For the text-containing cell, return its midpoint in (x, y) coordinate format. 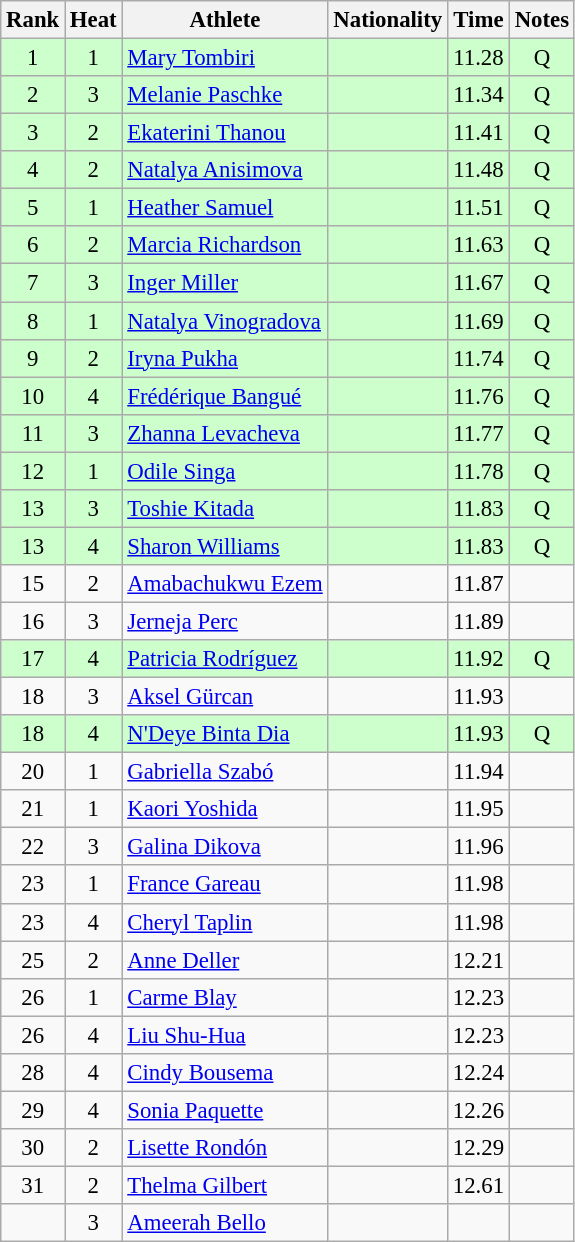
11.77 (478, 433)
Natalya Vinogradova (225, 321)
Marcia Richardson (225, 245)
Jerneja Perc (225, 621)
Notes (542, 20)
11.41 (478, 133)
Amabachukwu Ezem (225, 584)
Sonia Paquette (225, 1110)
Heat (94, 20)
11.76 (478, 396)
Athlete (225, 20)
Cheryl Taplin (225, 922)
Frédérique Bangué (225, 396)
12.29 (478, 1148)
12.61 (478, 1185)
11.34 (478, 95)
Melanie Paschke (225, 95)
Patricia Rodríguez (225, 659)
11.94 (478, 772)
10 (33, 396)
Inger Miller (225, 283)
9 (33, 358)
Odile Singa (225, 471)
6 (33, 245)
31 (33, 1185)
Rank (33, 20)
28 (33, 1073)
11.63 (478, 245)
Galina Dikova (225, 847)
22 (33, 847)
Zhanna Levacheva (225, 433)
Mary Tombiri (225, 58)
11.95 (478, 809)
11 (33, 433)
Kaori Yoshida (225, 809)
N'Deye Binta Dia (225, 734)
21 (33, 809)
Cindy Bousema (225, 1073)
Liu Shu-Hua (225, 1035)
France Gareau (225, 885)
12.21 (478, 960)
Carme Blay (225, 997)
29 (33, 1110)
Nationality (388, 20)
11.96 (478, 847)
15 (33, 584)
20 (33, 772)
8 (33, 321)
7 (33, 283)
Anne Deller (225, 960)
11.51 (478, 208)
11.69 (478, 321)
11.92 (478, 659)
11.78 (478, 471)
11.89 (478, 621)
Gabriella Szabó (225, 772)
Aksel Gürcan (225, 697)
Ekaterini Thanou (225, 133)
11.28 (478, 58)
Sharon Williams (225, 546)
5 (33, 208)
Toshie Kitada (225, 509)
Time (478, 20)
11.87 (478, 584)
11.74 (478, 358)
11.67 (478, 283)
12.24 (478, 1073)
Iryna Pukha (225, 358)
12 (33, 471)
Lisette Rondón (225, 1148)
30 (33, 1148)
16 (33, 621)
17 (33, 659)
Ameerah Bello (225, 1223)
12.26 (478, 1110)
11.48 (478, 170)
Heather Samuel (225, 208)
Thelma Gilbert (225, 1185)
25 (33, 960)
Natalya Anisimova (225, 170)
